Pinpoint the cell where the given text exists, returning its (x, y) midpoint coordinate. 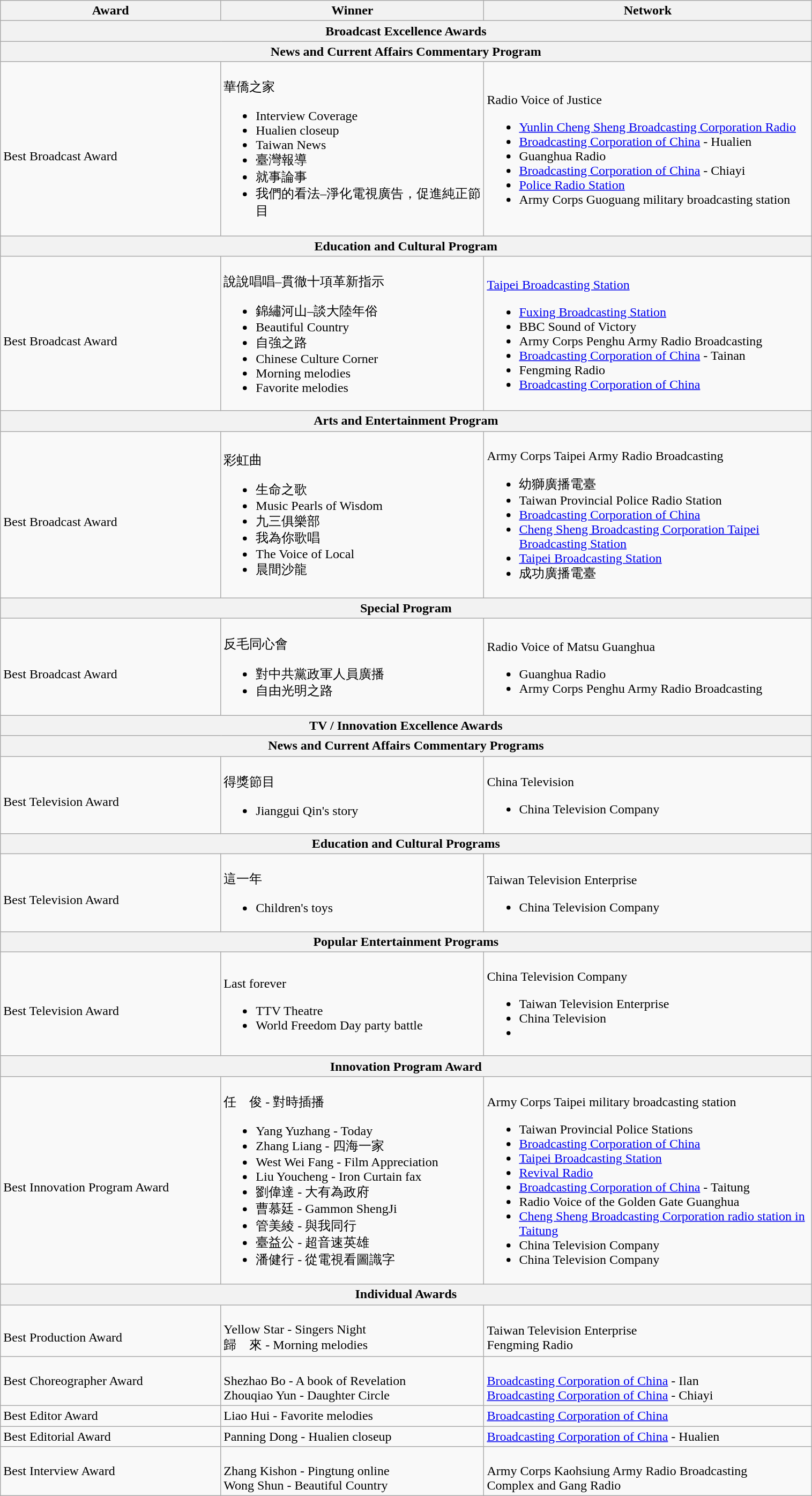
News and Current Affairs Commentary Programs (406, 746)
Taiwan Television EnterpriseChina Television Company (647, 893)
Army Corps Kaohsiung Army Radio Broadcasting Complex and Gang Radio (647, 1471)
Taiwan Television Enterprise Fengming Radio (647, 1331)
Best Editorial Award (110, 1436)
Popular Entertainment Programs (406, 942)
這一年Children's toys (353, 893)
China TelevisionChina Television Company (647, 795)
Best Editor Award (110, 1416)
Award (110, 11)
China Television CompanyTaiwan Television EnterpriseChina Television (647, 1004)
Shezhao Bo - A book of Revelation Zhouqiao Yun - Daughter Circle (353, 1381)
Broadcasting Corporation of China (647, 1416)
Yellow Star - Singers Night 歸 來 - Morning melodies (353, 1331)
Education and Cultural Program (406, 246)
News and Current Affairs Commentary Program (406, 51)
TV / Innovation Excellence Awards (406, 725)
Radio Voice of Matsu GuanghuaGuanghua RadioArmy Corps Penghu Army Radio Broadcasting (647, 667)
Broadcasting Corporation of China - Ilan Broadcasting Corporation of China - Chiayi (647, 1381)
Network (647, 11)
Individual Awards (406, 1294)
說說唱唱–貫徹十項革新指示錦繡河山–談大陸年俗Beautiful Country自強之路Chinese Culture CornerMorning melodiesFavorite melodies (353, 334)
Liao Hui - Favorite melodies (353, 1416)
Innovation Program Award (406, 1066)
Best Interview Award (110, 1471)
彩虹曲生命之歌Music Pearls of Wisdom九三俱樂部我為你歌唱The Voice of Local晨間沙龍 (353, 515)
Best Innovation Program Award (110, 1180)
Panning Dong - Hualien closeup (353, 1436)
Best Production Award (110, 1331)
Broadcasting Corporation of China - Hualien (647, 1436)
反毛同心會對中共黨政軍人員廣播自由光明之路 (353, 667)
華僑之家Interview CoverageHualien closeupTaiwan News臺灣報導就事論事我們的看法–淨化電視廣告，促進純正節目 (353, 149)
Zhang Kishon - Pingtung online Wong Shun - Beautiful Country (353, 1471)
Education and Cultural Programs (406, 844)
Last foreverTTV TheatreWorld Freedom Day party battle (353, 1004)
Arts and Entertainment Program (406, 421)
Broadcast Excellence Awards (406, 31)
Best Choreographer Award (110, 1381)
Winner (353, 11)
Special Program (406, 608)
得獎節目Jianggui Qin's story (353, 795)
